Locate the cell with the specified text and output its [x, y] center coordinate. 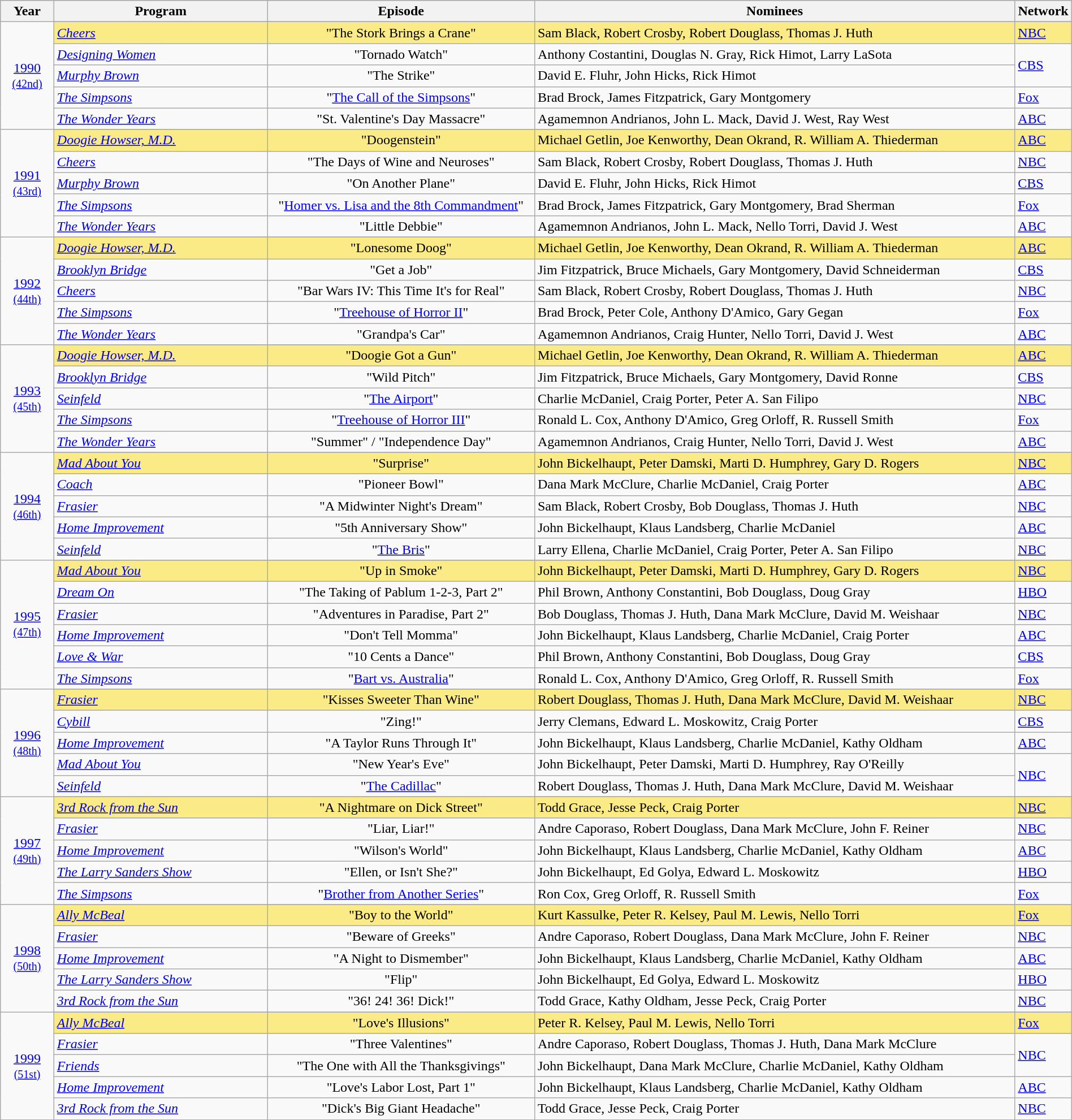
"Boy to the World" [401, 915]
"A Midwinter Night's Dream" [401, 506]
"Bart vs. Australia" [401, 678]
"Little Debbie" [401, 226]
Jim Fitzpatrick, Bruce Michaels, Gary Montgomery, David Ronne [775, 377]
Dream On [161, 592]
Charlie McDaniel, Craig Porter, Peter A. San Filipo [775, 399]
"Up in Smoke" [401, 570]
"The Airport" [401, 399]
Andre Caporaso, Robert Douglass, Thomas J. Huth, Dana Mark McClure [775, 1044]
Jerry Clemans, Edward L. Moskowitz, Craig Porter [775, 721]
"Don't Tell Momma" [401, 635]
Network [1043, 11]
John Bickelhaupt, Dana Mark McClure, Charlie McDaniel, Kathy Oldham [775, 1066]
Brad Brock, James Fitzpatrick, Gary Montgomery [775, 97]
Dana Mark McClure, Charlie McDaniel, Craig Porter [775, 485]
"Three Valentines" [401, 1044]
"Liar, Liar!" [401, 829]
John Bickelhaupt, Peter Damski, Marti D. Humphrey, Ray O'Reilly [775, 764]
"Grandpa's Car" [401, 334]
Brad Brock, Peter Cole, Anthony D'Amico, Gary Gegan [775, 313]
"Doogenstein" [401, 140]
Coach [161, 485]
Peter R. Kelsey, Paul M. Lewis, Nello Torri [775, 1023]
"5th Anniversary Show" [401, 527]
"The Taking of Pablum 1-2-3, Part 2" [401, 592]
"Love's Labor Lost, Part 1" [401, 1087]
1992(44th) [27, 291]
Sam Black, Robert Crosby, Bob Douglass, Thomas J. Huth [775, 506]
"Ellen, or Isn't She?" [401, 872]
1991(43rd) [27, 183]
"The One with All the Thanksgivings" [401, 1066]
"St. Valentine's Day Massacre" [401, 119]
"Beware of Greeks" [401, 936]
"Dick's Big Giant Headache" [401, 1109]
John Bickelhaupt, Klaus Landsberg, Charlie McDaniel, Craig Porter [775, 635]
"Tornado Watch" [401, 54]
"Adventures in Paradise, Part 2" [401, 613]
Designing Women [161, 54]
"Get a Job" [401, 270]
Nominees [775, 11]
"Summer" / "Independence Day" [401, 442]
"The Stork Brings a Crane" [401, 33]
"Brother from Another Series" [401, 893]
"The Strike" [401, 76]
Program [161, 11]
Jim Fitzpatrick, Bruce Michaels, Gary Montgomery, David Schneiderman [775, 270]
1996(48th) [27, 743]
"36! 24! 36! Dick!" [401, 1001]
Year [27, 11]
"Doogie Got a Gun" [401, 356]
1999(51st) [27, 1066]
1997(49th) [27, 850]
Brad Brock, James Fitzpatrick, Gary Montgomery, Brad Sherman [775, 205]
"A Nightmare on Dick Street" [401, 807]
"On Another Plane" [401, 183]
"Zing!" [401, 721]
"A Taylor Runs Through It" [401, 743]
Bob Douglass, Thomas J. Huth, Dana Mark McClure, David M. Weishaar [775, 613]
"Treehouse of Horror II" [401, 313]
1994(46th) [27, 506]
"A Night to Dismember" [401, 958]
"Wild Pitch" [401, 377]
"Bar Wars IV: This Time It's for Real" [401, 291]
Cybill [161, 721]
Agamemnon Andrianos, John L. Mack, Nello Torri, David J. West [775, 226]
"The Cadillac" [401, 786]
John Bickelhaupt, Klaus Landsberg, Charlie McDaniel [775, 527]
"The Bris" [401, 549]
Friends [161, 1066]
"The Days of Wine and Neuroses" [401, 162]
"Pioneer Bowl" [401, 485]
"Treehouse of Horror III" [401, 420]
1993(45th) [27, 399]
1990(42nd) [27, 76]
"Kisses Sweeter Than Wine" [401, 700]
Larry Ellena, Charlie McDaniel, Craig Porter, Peter A. San Filipo [775, 549]
Love & War [161, 657]
Episode [401, 11]
Kurt Kassulke, Peter R. Kelsey, Paul M. Lewis, Nello Torri [775, 915]
"Wilson's World" [401, 850]
Ron Cox, Greg Orloff, R. Russell Smith [775, 893]
"10 Cents a Dance" [401, 657]
"Surprise" [401, 463]
"Love's Illusions" [401, 1023]
"Homer vs. Lisa and the 8th Commandment" [401, 205]
"The Call of the Simpsons" [401, 97]
1998(50th) [27, 958]
"New Year's Eve" [401, 764]
"Lonesome Doog" [401, 248]
Anthony Costantini, Douglas N. Gray, Rick Himot, Larry LaSota [775, 54]
Agamemnon Andrianos, John L. Mack, David J. West, Ray West [775, 119]
"Flip" [401, 980]
1995(47th) [27, 624]
Todd Grace, Kathy Oldham, Jesse Peck, Craig Porter [775, 1001]
